From the cell containing the given text, extract its center point as [x, y] coordinate. 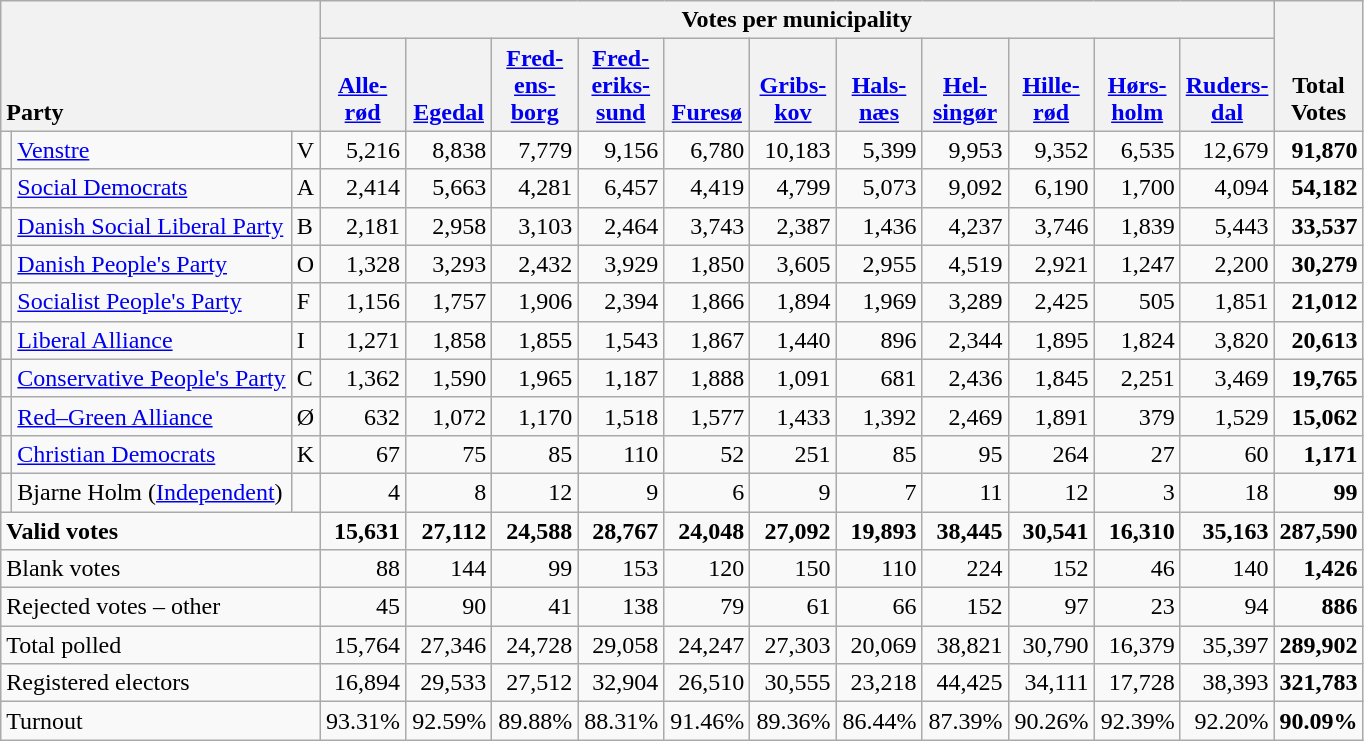
9,156 [621, 150]
94 [1227, 607]
27,512 [535, 683]
896 [879, 340]
153 [621, 569]
1,436 [879, 226]
45 [363, 607]
52 [707, 454]
1,170 [535, 416]
15,062 [1318, 416]
Total polled [160, 645]
75 [449, 454]
1,839 [1137, 226]
289,902 [1318, 645]
264 [1051, 454]
Social Democrats [152, 188]
89.88% [535, 721]
138 [621, 607]
23,218 [879, 683]
60 [1227, 454]
67 [363, 454]
15,764 [363, 645]
3,605 [793, 264]
5,216 [363, 150]
1,824 [1137, 340]
505 [1137, 302]
18 [1227, 492]
Votes per municipality [797, 20]
16,310 [1137, 531]
2,387 [793, 226]
5,399 [879, 150]
27,112 [449, 531]
2,200 [1227, 264]
Christian Democrats [152, 454]
3,929 [621, 264]
2,394 [621, 302]
1,858 [449, 340]
3,746 [1051, 226]
Liberal Alliance [152, 340]
1,757 [449, 302]
90.26% [1051, 721]
1,969 [879, 302]
88.31% [621, 721]
1,271 [363, 340]
87.39% [965, 721]
38,821 [965, 645]
Blank votes [160, 569]
24,247 [707, 645]
3,103 [535, 226]
1,965 [535, 378]
91,870 [1318, 150]
1,577 [707, 416]
1,187 [621, 378]
1,895 [1051, 340]
89.36% [793, 721]
1,891 [1051, 416]
9,953 [965, 150]
2,464 [621, 226]
27,303 [793, 645]
88 [363, 569]
1,845 [1051, 378]
1,894 [793, 302]
86.44% [879, 721]
44,425 [965, 683]
379 [1137, 416]
Rejected votes – other [160, 607]
7,779 [535, 150]
93.31% [363, 721]
19,765 [1318, 378]
27,092 [793, 531]
91.46% [707, 721]
3 [1137, 492]
Bjarne Holm (Independent) [152, 492]
30,279 [1318, 264]
F [305, 302]
Socialist People's Party [152, 302]
Fred- ens- borg [535, 85]
27,346 [449, 645]
29,058 [621, 645]
Total Votes [1318, 66]
34,111 [1051, 683]
20,613 [1318, 340]
28,767 [621, 531]
2,921 [1051, 264]
1,392 [879, 416]
224 [965, 569]
1,171 [1318, 454]
97 [1051, 607]
8 [449, 492]
Registered electors [160, 683]
4,799 [793, 188]
2,414 [363, 188]
6,535 [1137, 150]
38,445 [965, 531]
6,780 [707, 150]
1,072 [449, 416]
12,679 [1227, 150]
Conservative People's Party [152, 378]
681 [879, 378]
19,893 [879, 531]
1,529 [1227, 416]
632 [363, 416]
Hille- rød [1051, 85]
32,904 [621, 683]
Fred- eriks- sund [621, 85]
886 [1318, 607]
24,048 [707, 531]
8,838 [449, 150]
54,182 [1318, 188]
16,379 [1137, 645]
1,362 [363, 378]
35,397 [1227, 645]
92.39% [1137, 721]
1,888 [707, 378]
2,181 [363, 226]
321,783 [1318, 683]
150 [793, 569]
15,631 [363, 531]
1,433 [793, 416]
Venstre [152, 150]
I [305, 340]
30,555 [793, 683]
35,163 [1227, 531]
Gribs- kov [793, 85]
B [305, 226]
1,867 [707, 340]
4,519 [965, 264]
16,894 [363, 683]
5,073 [879, 188]
4,094 [1227, 188]
140 [1227, 569]
3,743 [707, 226]
1,247 [1137, 264]
Danish Social Liberal Party [152, 226]
90 [449, 607]
1,855 [535, 340]
92.59% [449, 721]
29,533 [449, 683]
Furesø [707, 85]
2,425 [1051, 302]
Hals- næs [879, 85]
Ruders- dal [1227, 85]
2,432 [535, 264]
Party [160, 66]
4,281 [535, 188]
1,851 [1227, 302]
Danish People's Party [152, 264]
66 [879, 607]
1,850 [707, 264]
1,091 [793, 378]
1,328 [363, 264]
30,541 [1051, 531]
1,590 [449, 378]
2,469 [965, 416]
79 [707, 607]
6 [707, 492]
95 [965, 454]
2,958 [449, 226]
30,790 [1051, 645]
3,469 [1227, 378]
Red–Green Alliance [152, 416]
24,728 [535, 645]
7 [879, 492]
144 [449, 569]
9,352 [1051, 150]
1,426 [1318, 569]
Ø [305, 416]
4,237 [965, 226]
1,700 [1137, 188]
A [305, 188]
5,663 [449, 188]
20,069 [879, 645]
27 [1137, 454]
11 [965, 492]
Hel- singør [965, 85]
Valid votes [160, 531]
1,866 [707, 302]
9,092 [965, 188]
Hørs- holm [1137, 85]
21,012 [1318, 302]
3,293 [449, 264]
O [305, 264]
41 [535, 607]
24,588 [535, 531]
5,443 [1227, 226]
61 [793, 607]
4,419 [707, 188]
1,906 [535, 302]
6,457 [621, 188]
1,440 [793, 340]
120 [707, 569]
26,510 [707, 683]
2,251 [1137, 378]
Turnout [160, 721]
1,518 [621, 416]
Alle- rød [363, 85]
C [305, 378]
46 [1137, 569]
251 [793, 454]
1,543 [621, 340]
6,190 [1051, 188]
90.09% [1318, 721]
4 [363, 492]
3,289 [965, 302]
33,537 [1318, 226]
K [305, 454]
10,183 [793, 150]
23 [1137, 607]
2,344 [965, 340]
2,436 [965, 378]
2,955 [879, 264]
287,590 [1318, 531]
1,156 [363, 302]
92.20% [1227, 721]
3,820 [1227, 340]
17,728 [1137, 683]
V [305, 150]
38,393 [1227, 683]
Egedal [449, 85]
